From the cell containing the given text, extract its center point as (X, Y) coordinate. 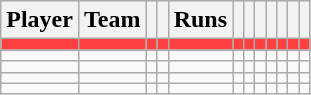
Runs (200, 20)
Team (112, 20)
Player (40, 20)
